Identify which cell holds the provided text, then report its [X, Y] central coordinate. 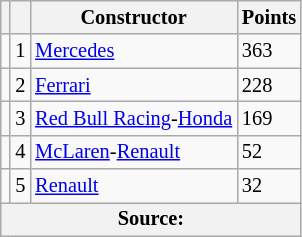
Red Bull Racing-Honda [134, 118]
32 [269, 186]
2 [20, 85]
5 [20, 186]
228 [269, 85]
363 [269, 51]
Source: [151, 219]
Ferrari [134, 85]
1 [20, 51]
Points [269, 17]
Renault [134, 186]
McLaren-Renault [134, 152]
4 [20, 152]
52 [269, 152]
3 [20, 118]
169 [269, 118]
Mercedes [134, 51]
Constructor [134, 17]
